Return (X, Y) of the center of cell containing provided text 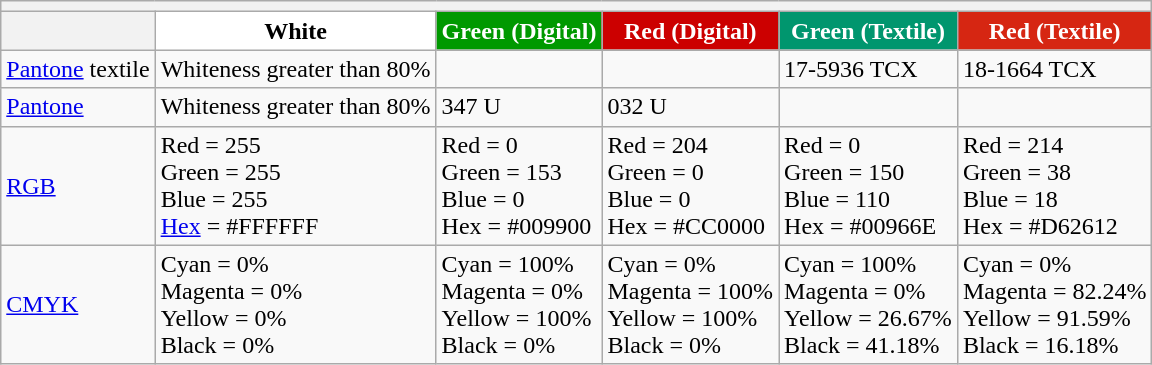
Cyan = 0%Magenta = 0%Yellow = 0%Black = 0% (296, 304)
032 U (690, 107)
Cyan = 0%Magenta = 100%Yellow = 100%Black = 0% (690, 304)
Red (Digital) (690, 31)
White (296, 31)
Red = 0Green = 153Blue = 0Hex = #009900 (519, 186)
Pantone textile (78, 69)
Cyan = 0%Magenta = 82.24%Yellow = 91.59%Black = 16.18% (1054, 304)
Red = 214Green = 38Blue = 18Hex = #D62612 (1054, 186)
17-5936 TCX (868, 69)
Green (Digital) (519, 31)
Red = 255Green = 255Blue = 255Hex = #FFFFFF (296, 186)
Cyan = 100%Magenta = 0%Yellow = 26.67%Black = 41.18% (868, 304)
CMYK (78, 304)
18-1664 TCX (1054, 69)
347 U (519, 107)
Red = 0Green = 150Blue = 110Hex = #00966E (868, 186)
Cyan = 100%Magenta = 0%Yellow = 100%Black = 0% (519, 304)
Red = 204Green = 0Blue = 0Hex = #CC0000 (690, 186)
RGB (78, 186)
Pantone (78, 107)
Red (Textile) (1054, 31)
Green (Textile) (868, 31)
